Locate the cell with the specified text and output its (X, Y) center coordinate. 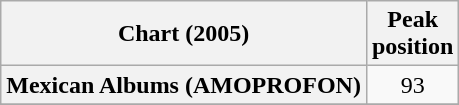
93 (412, 85)
Chart (2005) (184, 34)
Peakposition (412, 34)
Mexican Albums (AMOPROFON) (184, 85)
